Identify which cell holds the provided text, then report its [X, Y] central coordinate. 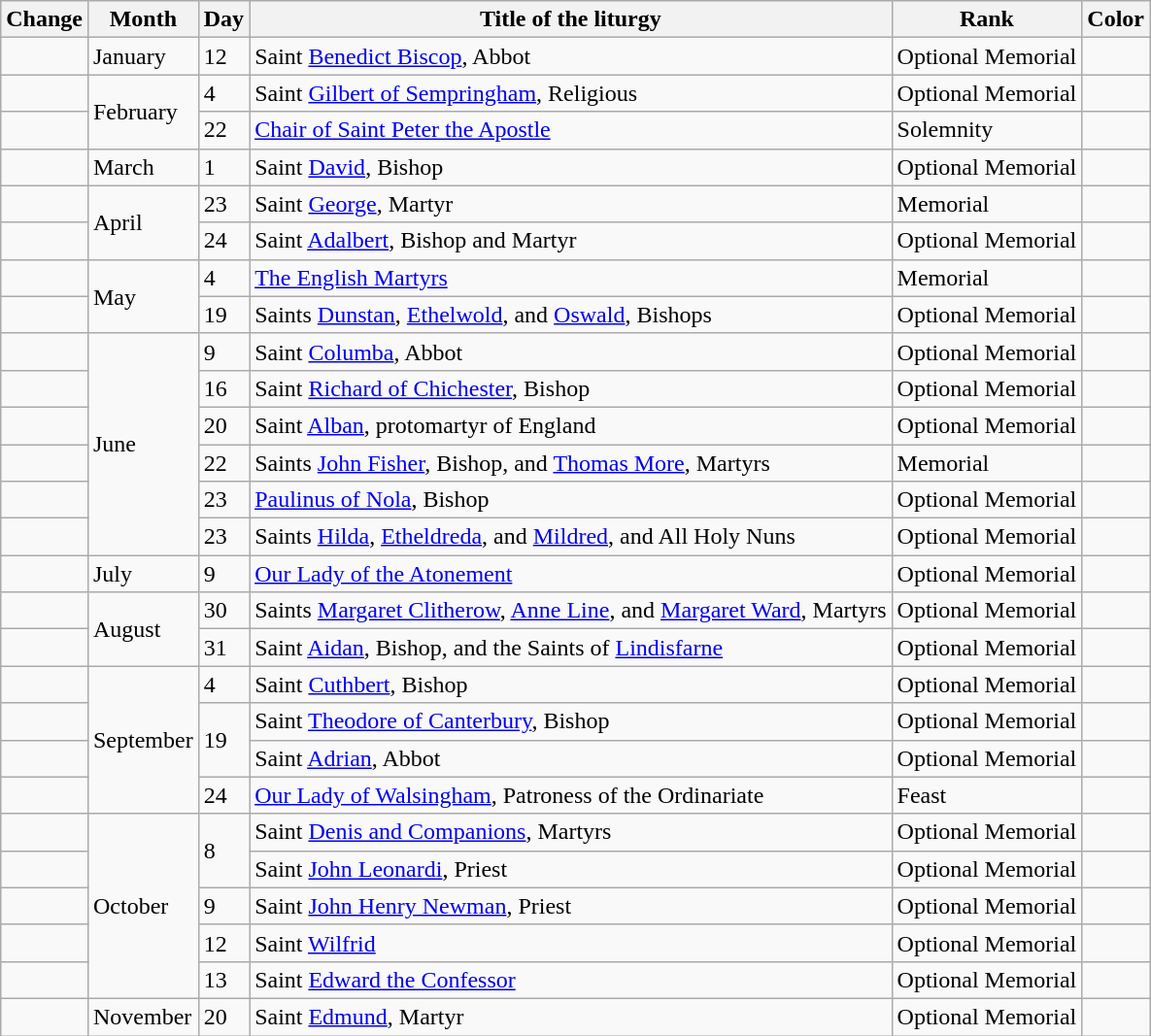
Saint John Leonardi, Priest [571, 869]
31 [223, 648]
Saint David, Bishop [571, 167]
Saint Theodore of Canterbury, Bishop [571, 721]
Title of the liturgy [571, 19]
Saint Adrian, Abbot [571, 758]
8 [223, 851]
1 [223, 167]
Paulinus of Nola, Bishop [571, 500]
Our Lady of Walsingham, Patroness of the Ordinariate [571, 795]
Saint Cuthbert, Bishop [571, 685]
Saint George, Martyr [571, 204]
October [143, 906]
13 [223, 980]
March [143, 167]
Saint John Henry Newman, Priest [571, 906]
September [143, 740]
June [143, 444]
August [143, 629]
Saint Benedict Biscop, Abbot [571, 56]
Change [45, 19]
November [143, 1017]
Saints John Fisher, Bishop, and Thomas More, Martyrs [571, 463]
Saint Columba, Abbot [571, 351]
February [143, 112]
Saint Richard of Chichester, Bishop [571, 388]
Saint Aidan, Bishop, and the Saints of Lindisfarne [571, 648]
Saint Adalbert, Bishop and Martyr [571, 241]
Feast [987, 795]
Saints Dunstan, Ethelwold, and Oswald, Bishops [571, 315]
May [143, 296]
Saint Gilbert of Sempringham, Religious [571, 93]
Saints Hilda, Etheldreda, and Mildred, and All Holy Nuns [571, 537]
July [143, 574]
Month [143, 19]
16 [223, 388]
Day [223, 19]
Chair of Saint Peter the Apostle [571, 130]
April [143, 222]
Saints Margaret Clitherow, Anne Line, and Margaret Ward, Martyrs [571, 611]
Saint Wilfrid [571, 943]
Saint Edward the Confessor [571, 980]
Our Lady of the Atonement [571, 574]
Saint Edmund, Martyr [571, 1017]
Rank [987, 19]
Saint Alban, protomartyr of England [571, 425]
Solemnity [987, 130]
30 [223, 611]
The English Martyrs [571, 278]
Saint Denis and Companions, Martyrs [571, 832]
Color [1116, 19]
January [143, 56]
